Scan for the cell matching the given text and deliver its [X, Y] coordinate at center. 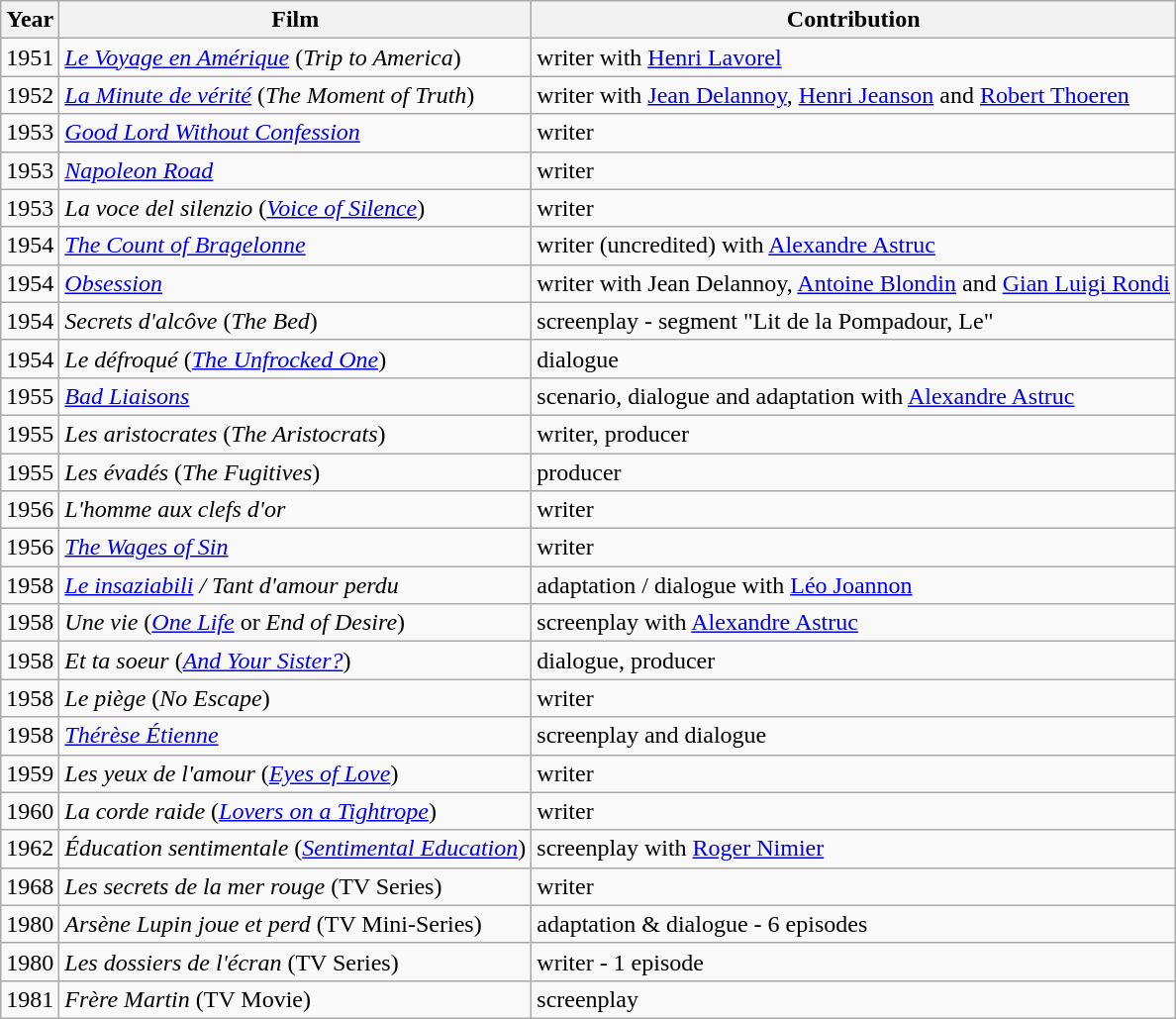
producer [853, 472]
La voce del silenzio (Voice of Silence) [295, 208]
screenplay with Alexandre Astruc [853, 623]
Une vie (One Life or End of Desire) [295, 623]
dialogue, producer [853, 661]
writer with Henri Lavorel [853, 57]
L'homme aux clefs d'or [295, 510]
The Wages of Sin [295, 548]
writer, producer [853, 434]
Les évadés (The Fugitives) [295, 472]
Les aristocrates (The Aristocrats) [295, 434]
scenario, dialogue and adaptation with Alexandre Astruc [853, 396]
1962 [30, 849]
1952 [30, 95]
Le défroqué (The Unfrocked One) [295, 358]
writer with Jean Delannoy, Henri Jeanson and Robert Thoeren [853, 95]
adaptation / dialogue with Léo Joannon [853, 585]
Year [30, 20]
screenplay with Roger Nimier [853, 849]
Contribution [853, 20]
adaptation & dialogue - 6 episodes [853, 924]
Good Lord Without Confession [295, 133]
La Minute de vérité (The Moment of Truth) [295, 95]
Le Voyage en Amérique (Trip to America) [295, 57]
screenplay [853, 999]
Frère Martin (TV Movie) [295, 999]
1968 [30, 886]
1959 [30, 773]
dialogue [853, 358]
Film [295, 20]
Éducation sentimentale (Sentimental Education) [295, 849]
Les secrets de la mer rouge (TV Series) [295, 886]
Les yeux de l'amour (Eyes of Love) [295, 773]
1960 [30, 811]
Et ta soeur (And Your Sister?) [295, 661]
writer with Jean Delannoy, Antoine Blondin and Gian Luigi Rondi [853, 283]
Les dossiers de l'écran (TV Series) [295, 962]
screenplay - segment "Lit de la Pompadour, Le" [853, 321]
Le insaziabili / Tant d'amour perdu [295, 585]
Bad Liaisons [295, 396]
Obsession [295, 283]
Arsène Lupin joue et perd (TV Mini-Series) [295, 924]
1951 [30, 57]
writer - 1 episode [853, 962]
La corde raide (Lovers on a Tightrope) [295, 811]
The Count of Bragelonne [295, 246]
screenplay and dialogue [853, 736]
Secrets d'alcôve (The Bed) [295, 321]
1981 [30, 999]
Le piège (No Escape) [295, 698]
Napoleon Road [295, 170]
Thérèse Étienne [295, 736]
writer (uncredited) with Alexandre Astruc [853, 246]
